Find where the given text appears and provide that cell's center as (x, y) coordinate. 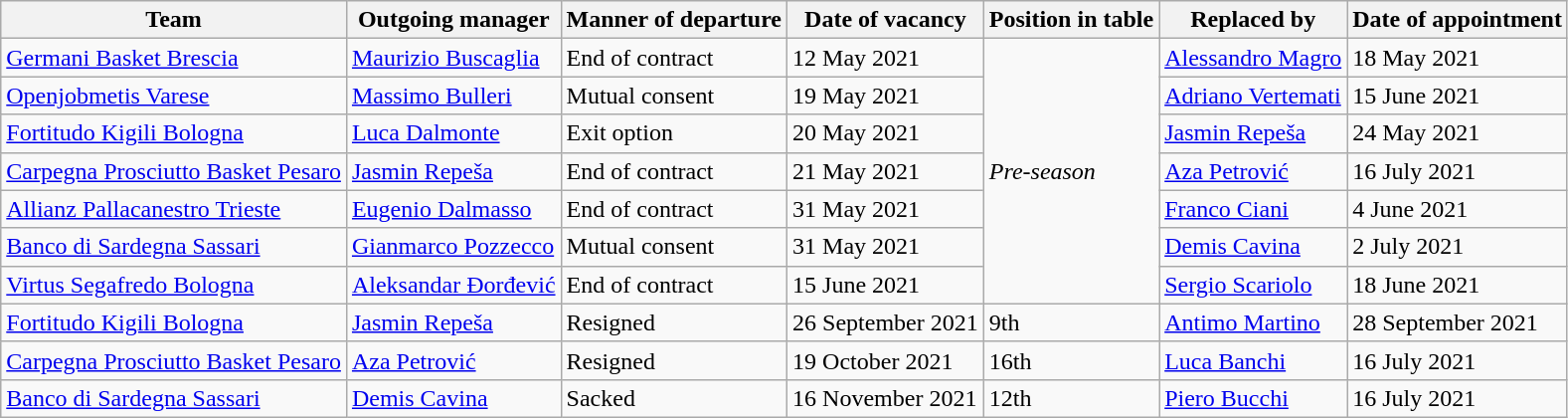
Pre-season (1071, 171)
Gianmarco Pozzecco (453, 247)
Date of appointment (1458, 20)
Openjobmetis Varese (174, 96)
26 September 2021 (886, 322)
Outgoing manager (453, 20)
Replaced by (1253, 20)
Manner of departure (674, 20)
Antimo Martino (1253, 322)
Maurizio Buscaglia (453, 58)
2 July 2021 (1458, 247)
18 May 2021 (1458, 58)
16 November 2021 (886, 398)
Team (174, 20)
Sacked (674, 398)
Alessandro Magro (1253, 58)
Adriano Vertemati (1253, 96)
20 May 2021 (886, 133)
Virtus Segafredo Bologna (174, 285)
Piero Bucchi (1253, 398)
4 June 2021 (1458, 209)
Luca Banchi (1253, 360)
12 May 2021 (886, 58)
Position in table (1071, 20)
Germani Basket Brescia (174, 58)
Exit option (674, 133)
16th (1071, 360)
21 May 2021 (886, 171)
19 May 2021 (886, 96)
Sergio Scariolo (1253, 285)
12th (1071, 398)
19 October 2021 (886, 360)
Luca Dalmonte (453, 133)
9th (1071, 322)
24 May 2021 (1458, 133)
28 September 2021 (1458, 322)
Allianz Pallacanestro Trieste (174, 209)
Date of vacancy (886, 20)
18 June 2021 (1458, 285)
Eugenio Dalmasso (453, 209)
Aleksandar Đorđević (453, 285)
Franco Ciani (1253, 209)
Massimo Bulleri (453, 96)
